Identify which cell holds the provided text, then report its [x, y] central coordinate. 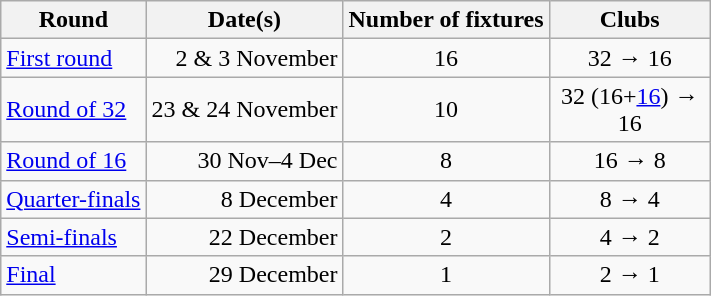
Round of 16 [74, 161]
Quarter-finals [74, 199]
8 December [244, 199]
8 [446, 161]
29 December [244, 275]
1 [446, 275]
8 → 4 [630, 199]
Date(s) [244, 20]
Round of 32 [74, 110]
First round [74, 58]
Final [74, 275]
Round [74, 20]
2 & 3 November [244, 58]
2 [446, 237]
32 (16+16) → 16 [630, 110]
30 Nov–4 Dec [244, 161]
16 → 8 [630, 161]
4 → 2 [630, 237]
2 → 1 [630, 275]
16 [446, 58]
22 December [244, 237]
32 → 16 [630, 58]
23 & 24 November [244, 110]
4 [446, 199]
Clubs [630, 20]
10 [446, 110]
Semi-finals [74, 237]
Number of fixtures [446, 20]
